Locate the cell with the specified text and output its (X, Y) center coordinate. 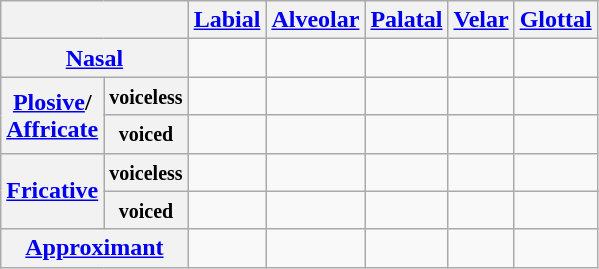
Glottal (556, 20)
Fricative (52, 191)
Palatal (406, 20)
Nasal (94, 58)
Velar (481, 20)
Approximant (94, 248)
Plosive/Affricate (52, 115)
Labial (227, 20)
Alveolar (316, 20)
